Search for the cell housing the specified text and yield its [X, Y] center coordinate. 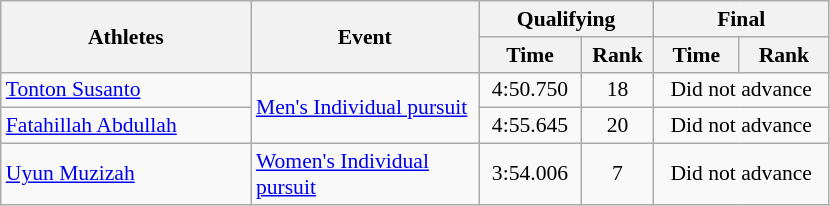
Uyun Muzizah [126, 174]
18 [617, 90]
3:54.006 [530, 174]
Women's Individual pursuit [365, 174]
Men's Individual pursuit [365, 108]
Fatahillah Abdullah [126, 126]
Athletes [126, 36]
Event [365, 36]
Tonton Susanto [126, 90]
4:55.645 [530, 126]
Qualifying [566, 19]
4:50.750 [530, 90]
7 [617, 174]
Final [742, 19]
20 [617, 126]
